Return (X, Y) of the center of cell containing provided text 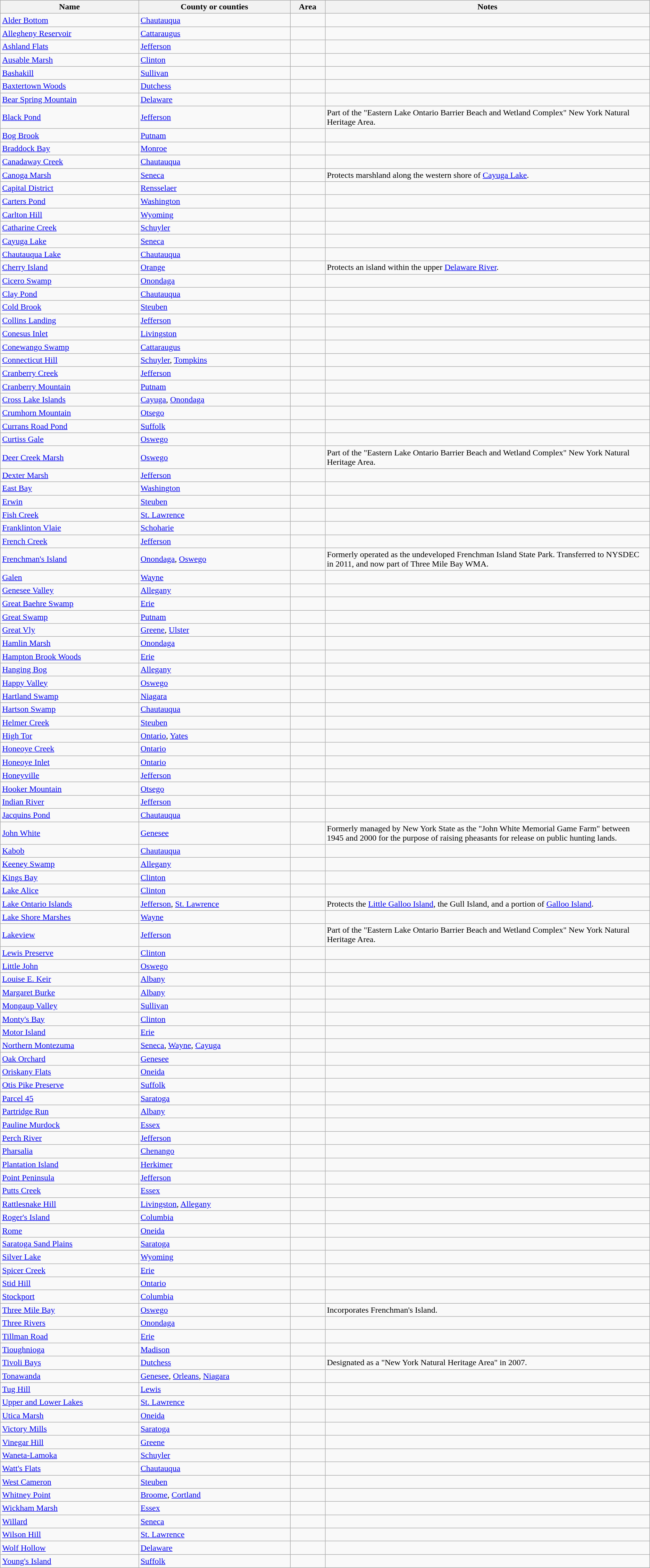
Three Mile Bay (69, 1310)
Cranberry Mountain (69, 387)
Frenchman's Island (69, 559)
Dexter Marsh (69, 475)
Monroe (215, 148)
Niagara (215, 696)
Lewis (215, 1389)
Livingston (215, 333)
Indian River (69, 802)
Canoga Marsh (69, 175)
Ontario, Yates (215, 736)
Partridge Run (69, 1112)
Catharine Creek (69, 228)
Incorporates Frenchman's Island. (487, 1310)
Hamlin Marsh (69, 643)
Otis Pike Preserve (69, 1085)
Name (69, 7)
Hartson Swamp (69, 709)
Saratoga Sand Plains (69, 1244)
Honeoye Inlet (69, 762)
Herkimer (215, 1164)
Protects marshland along the western shore of Cayuga Lake. (487, 175)
Ashland Flats (69, 47)
Tonawanda (69, 1376)
Capital District (69, 188)
Waneta-Lamoka (69, 1455)
Black Pond (69, 117)
Rome (69, 1230)
Wilson Hill (69, 1535)
Formerly operated as the undeveloped Frenchman Island State Park. Transferred to NYSDEC in 2011, and now part of Three Mile Bay WMA. (487, 559)
Monty's Bay (69, 1019)
Rensselaer (215, 188)
Motor Island (69, 1032)
Willard (69, 1521)
Genesee, Orleans, Niagara (215, 1376)
Deer Creek Marsh (69, 457)
Currans Road Pond (69, 426)
Helmer Creek (69, 723)
Plantation Island (69, 1164)
Happy Valley (69, 683)
Mongaup Valley (69, 1006)
Ausable Marsh (69, 60)
Carlton Hill (69, 215)
Hampton Brook Woods (69, 657)
Putts Creek (69, 1191)
Great Baehre Swamp (69, 603)
Silver Lake (69, 1257)
Onondaga, Oswego (215, 559)
Honeoye Creek (69, 749)
Tillman Road (69, 1336)
Notes (487, 7)
Allegheny Reservoir (69, 33)
Carters Pond (69, 201)
Lake Alice (69, 891)
Conewango Swamp (69, 347)
Erwin (69, 502)
Hanging Bog (69, 670)
Connecticut Hill (69, 360)
Spicer Creek (69, 1270)
Hooker Mountain (69, 789)
Canadaway Creek (69, 162)
Stid Hill (69, 1284)
Cicero Swamp (69, 281)
Stockport (69, 1297)
Tioughnioga (69, 1350)
Rattlesnake Hill (69, 1204)
Galen (69, 577)
Northern Montezuma (69, 1045)
Margaret Burke (69, 992)
Cranberry Creek (69, 373)
Jefferson, St. Lawrence (215, 904)
Young's Island (69, 1561)
Crumhorn Mountain (69, 413)
Pharsalia (69, 1151)
Oak Orchard (69, 1058)
Area (308, 7)
Livingston, Allegany (215, 1204)
Designated as a "New York Natural Heritage Area" in 2007. (487, 1363)
Great Swamp (69, 617)
Fish Creek (69, 515)
Utica Marsh (69, 1416)
Tivoli Bays (69, 1363)
Upper and Lower Lakes (69, 1402)
Kings Bay (69, 877)
Louise E. Keir (69, 979)
Protects an island within the upper Delaware River. (487, 267)
Little John (69, 966)
Greene, Ulster (215, 630)
Perch River (69, 1138)
Oriskany Flats (69, 1072)
Hartland Swamp (69, 696)
Point Peninsula (69, 1178)
Bear Spring Mountain (69, 99)
Curtiss Gale (69, 439)
Wolf Hollow (69, 1548)
Three Rivers (69, 1323)
Honeyville (69, 775)
Watt's Flats (69, 1468)
Bog Brook (69, 135)
Cayuga, Onondaga (215, 400)
Collins Landing (69, 320)
John White (69, 833)
High Tor (69, 736)
Lewis Preserve (69, 953)
Pauline Murdock (69, 1125)
Great Vly (69, 630)
Chautauqua Lake (69, 254)
Lake Shore Marshes (69, 917)
East Bay (69, 488)
Lakeview (69, 935)
Braddock Bay (69, 148)
Cross Lake Islands (69, 400)
Cold Brook (69, 307)
Seneca, Wayne, Cayuga (215, 1045)
Clay Pond (69, 294)
County or counties (215, 7)
Bashakill (69, 73)
Genesee Valley (69, 590)
French Creek (69, 541)
Conesus Inlet (69, 333)
Lake Ontario Islands (69, 904)
Schuyler, Tompkins (215, 360)
Wickham Marsh (69, 1508)
Franklinton Vlaie (69, 528)
Cherry Island (69, 267)
Parcel 45 (69, 1098)
Vinegar Hill (69, 1442)
Schoharie (215, 528)
Alder Bottom (69, 20)
West Cameron (69, 1482)
Whitney Point (69, 1495)
Orange (215, 267)
Keeney Swamp (69, 864)
Kabob (69, 851)
Cayuga Lake (69, 241)
Protects the Little Galloo Island, the Gull Island, and a portion of Galloo Island. (487, 904)
Madison (215, 1350)
Roger's Island (69, 1217)
Greene (215, 1442)
Victory Mills (69, 1429)
Jacquins Pond (69, 815)
Tug Hill (69, 1389)
Baxtertown Woods (69, 86)
Broome, Cortland (215, 1495)
Chenango (215, 1151)
